Find where the given text appears and provide that cell's center as (X, Y) coordinate. 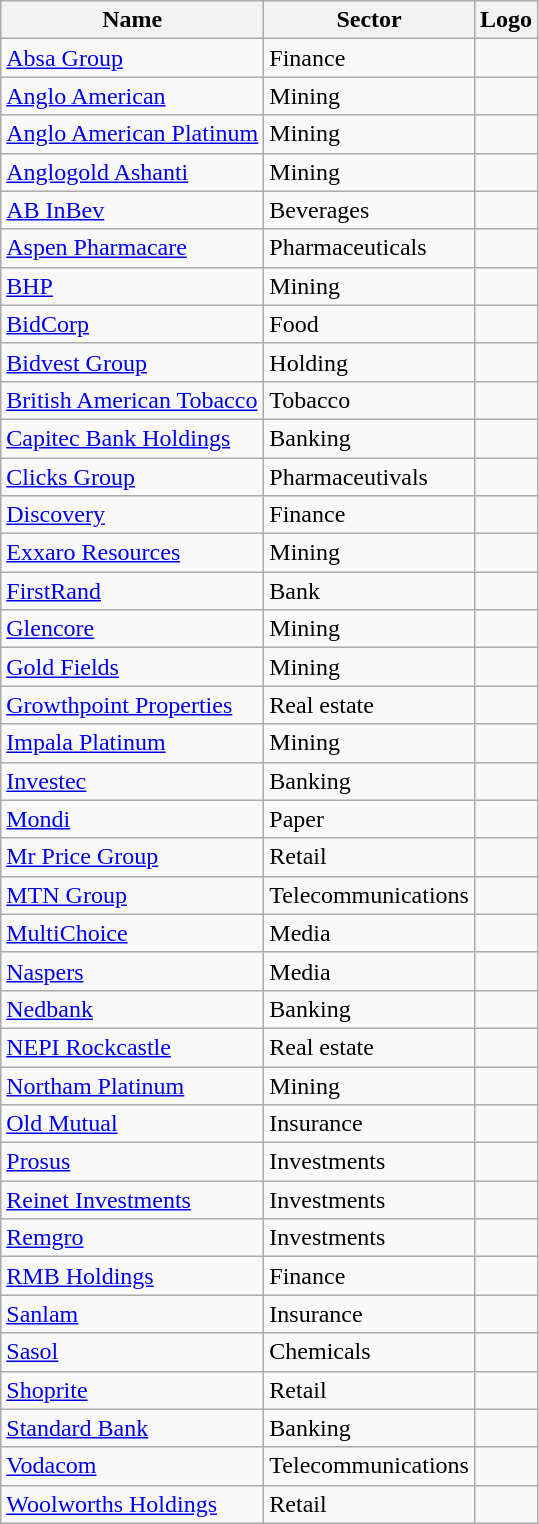
Mondi (132, 819)
BidCorp (132, 324)
Logo (506, 20)
Gold Fields (132, 667)
Reinet Investments (132, 1200)
Sanlam (132, 1314)
Paper (370, 819)
Standard Bank (132, 1428)
Mr Price Group (132, 857)
Beverages (370, 210)
AB InBev (132, 210)
Clicks Group (132, 477)
Food (370, 324)
Naspers (132, 971)
Aspen Pharmacare (132, 248)
Pharmaceutivals (370, 477)
Anglo American (132, 96)
Vodacom (132, 1466)
MultiChoice (132, 933)
Northam Platinum (132, 1085)
Holding (370, 362)
Name (132, 20)
Glencore (132, 629)
FirstRand (132, 591)
Bank (370, 591)
RMB Holdings (132, 1276)
British American Tobacco (132, 400)
Discovery (132, 515)
Pharmaceuticals (370, 248)
Sector (370, 20)
Nedbank (132, 1009)
Anglo American Platinum (132, 134)
Old Mutual (132, 1124)
Investec (132, 781)
Prosus (132, 1162)
BHP (132, 286)
Bidvest Group (132, 362)
Absa Group (132, 58)
Capitec Bank Holdings (132, 438)
Sasol (132, 1352)
Growthpoint Properties (132, 705)
Tobacco (370, 400)
Impala Platinum (132, 743)
Exxaro Resources (132, 553)
Woolworths Holdings (132, 1504)
Chemicals (370, 1352)
NEPI Rockcastle (132, 1047)
Shoprite (132, 1390)
MTN Group (132, 895)
Remgro (132, 1238)
Anglogold Ashanti (132, 172)
